Determine the (X, Y) coordinate at the center of the cell enclosing the given text.  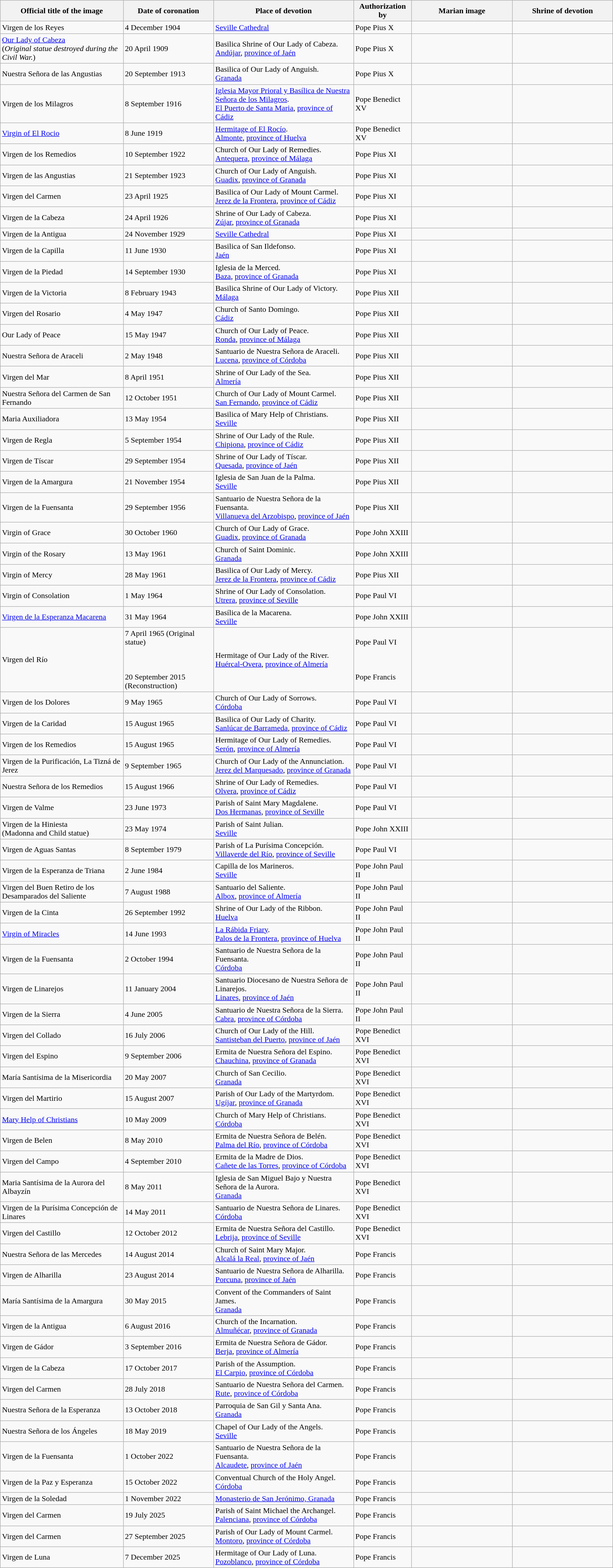
Virgen de Belen (62, 1141)
Virgen de la Victoria (62, 293)
Parish of Our Lady of Mount Carmel.Montoro, province of Córdoba (284, 1536)
3 September 2016 (168, 1347)
Shrine of Our Lady of the Ribbon.Huelva (284, 912)
Ermita de la Madre de Dios.Cañete de las Torres, province of Córdoba (284, 1161)
María Santísima de la Misericordia (62, 1077)
Basilica of Our Lady of Mercy.Jerez de la Frontera, province of Cádiz (284, 574)
Virgen de la Purificación, La Tizná de Jerez (62, 766)
Church of Our Lady of Sorrows.Córdoba (284, 702)
Authorization by (383, 11)
Parish of La Purísima Concepción.Villaverde del Río, province of Seville (284, 850)
Virgen de Linarejos (62, 989)
Church of Our Lady of the Hill.Santisteban del Puerto, province of Jaén (284, 1035)
Virgen del Martirio (62, 1099)
19 July 2025 (168, 1515)
11 January 2004 (168, 989)
Iglesia de San Juan de la Palma.Seville (284, 482)
29 September 1956 (168, 507)
Santuario de Nuestra Señora del Carmen.Rute, province of Córdoba (284, 1389)
Church of Our Lady of Anguish.Guadix, province of Granada (284, 175)
13 May 1961 (168, 554)
Mary Help of Christians (62, 1119)
23 April 1925 (168, 196)
Basilica of Our Lady of Anguish.Granada (284, 74)
9 September 1965 (168, 766)
Virgen del Rosario (62, 314)
Virgen de Alharilla (62, 1275)
Santuario de Nuestra Señora de la Sierra.Cabra, province of Córdoba (284, 1014)
14 August 2014 (168, 1254)
Shrine of Our Lady of the Rule.Chipiona, province of Cádiz (284, 440)
Nuestra Señora del Carmen de San Fernando (62, 398)
Shrine of Our Lady of Consolation.Utrera, province of Seville (284, 596)
Convent of the Commanders of Saint James.Granada (284, 1300)
7 December 2025 (168, 1557)
28 July 2018 (168, 1389)
Church of the Incarnation.Almuñécar, province of Granada (284, 1326)
Virgen de la Caridad (62, 724)
Virgen de la Hiniesta (Madonna and Child statue) (62, 828)
Virgen de la Esperanza Macarena (62, 616)
5 September 1954 (168, 440)
Nuestra Señora de las Mercedes (62, 1254)
Marian image (462, 11)
14 September 1930 (168, 271)
Church of Our Lady of Mount Carmel.San Fernando, province of Cádiz (284, 398)
Virgen de los Dolores (62, 702)
6 August 2016 (168, 1326)
Virgen del Campo (62, 1161)
Iglesia de San Miguel Bajo y Nuestra Señora de la Aurora.Granada (284, 1187)
Ermita de Nuestra Señora del Espino.Chauchina, province of Granada (284, 1057)
Virgen de la Piedad (62, 271)
Virgin of Miracles (62, 934)
16 July 2006 (168, 1035)
Conventual Church of the Holy Angel.Córdoba (284, 1482)
Shrine of Our Lady of Cabeza.Zújar, province of Granada (284, 217)
Hermitage of Our Lady of the River.Huércal-Overa, province of Almería (284, 660)
Virgen de Valme (62, 808)
Church of San Cecilio.Granada (284, 1077)
Parish of Saint Mary Magdalene.Dos Hermanas, province of Seville (284, 808)
Ermita de Nuestra Señora de Gádor.Berja, province of Almería (284, 1347)
12 October 1951 (168, 398)
Place of devotion (284, 11)
8 September 1979 (168, 850)
1 October 2022 (168, 1457)
Santuario de Nuestra Señora de Linares.Córdoba (284, 1212)
1 November 2022 (168, 1499)
8 February 1943 (168, 293)
Hermitage of El Rocío.Almonte, province of Huelva (284, 133)
10 May 2009 (168, 1119)
7 August 1988 (168, 892)
13 May 1954 (168, 419)
24 November 1929 (168, 234)
Virgin of the Rosary (62, 554)
18 May 2019 (168, 1431)
8 May 2011 (168, 1187)
Nuestra Señora de la Esperanza (62, 1410)
17 October 2017 (168, 1368)
Our Lady of Peace (62, 335)
Basilica of Mary Help of Christians.Seville (284, 419)
Virgen de las Angustias (62, 175)
20 April 1909 (168, 48)
Virgen de la Cinta (62, 912)
Church of Saint Mary Major.Alcalá la Real, province of Jaén (284, 1254)
8 April 1951 (168, 377)
Nuestra Señora de las Angustias (62, 74)
14 May 2011 (168, 1212)
11 June 1930 (168, 251)
10 September 1922 (168, 154)
14 June 1993 (168, 934)
Parish of the Assumption.El Carpio, province of Córdoba (284, 1368)
Monasterio de San Jerónimo, Granada (284, 1499)
Virgen de la Soledad (62, 1499)
31 May 1964 (168, 616)
Virgin of Grace (62, 532)
4 May 1947 (168, 314)
Basílica de la Macarena.Seville (284, 616)
Santuario de Nuestra Señora de la Fuensanta.Villanueva del Arzobispo, province of Jaén (284, 507)
Virgen del Mar (62, 377)
Church of Our Lady of Grace.Guadix, province of Granada (284, 532)
Virgen del Castillo (62, 1233)
Basilica Shrine of Our Lady of Victory.Málaga (284, 293)
28 May 1961 (168, 574)
12 October 2012 (168, 1233)
Santuario de Nuestra Señora de la Fuensanta.Córdoba (284, 959)
23 August 2014 (168, 1275)
Virgen del Espino (62, 1057)
15 May 1947 (168, 335)
Church of Santo Domingo.Cádiz (284, 314)
30 May 2015 (168, 1300)
2 May 1948 (168, 356)
2 June 1984 (168, 870)
Virgen del Río (62, 660)
Virgen de la Esperanza de Triana (62, 870)
15 October 2022 (168, 1482)
Parroquia de San Gil y Santa Ana.Granada (284, 1410)
Virgin of Consolation (62, 596)
Virgen de la Sierra (62, 1014)
23 June 1973 (168, 808)
Santuario de Nuestra Señora de la Fuensanta.Alcaudete, province of Jaén (284, 1457)
Basilica of Our Lady of Mount Carmel. Jerez de la Frontera, province of Cádiz (284, 196)
9 May 1965 (168, 702)
Hermitage of Our Lady of Remedies.Serón, province of Almería (284, 744)
Virgen de los Reyes (62, 27)
Virgen de la Capilla (62, 251)
Church of Our Lady of Peace.Ronda, province of Málaga (284, 335)
Virgen de la Paz y Esperanza (62, 1482)
Nuestra Señora de Araceli (62, 356)
Church of Our Lady of the Annunciation.Jerez del Marquesado, province of Granada (284, 766)
Our Lady of Cabeza(Original statue destroyed during the Civil War.) (62, 48)
Santuario del Saliente.Albox, province of Almería (284, 892)
15 August 1966 (168, 786)
Basilica Shrine of Our Lady of Cabeza.Andújar, province of Jaén (284, 48)
Pope Paul VI Pope Francis (383, 660)
Virgen de Aguas Santas (62, 850)
Santuario de Nuestra Señora de Araceli.Lucena, province of Córdoba (284, 356)
29 September 1954 (168, 461)
María Santísima de la Amargura (62, 1300)
Virgen de la Amargura (62, 482)
Virgen de la Purísima Concepción de Linares (62, 1212)
Virgen de Luna (62, 1557)
Church of Saint Dominic.Granada (284, 554)
Virgin of Mercy (62, 574)
Shrine of Our Lady of Remedies.Olvera, province of Cádiz (284, 786)
Basilica of San Ildefonso. Jaén (284, 251)
9 September 2006 (168, 1057)
Virgen del Buen Retiro de los Desamparados del Saliente (62, 892)
13 October 2018 (168, 1410)
Capilla de los Marineros.Seville (284, 870)
Shrine of Our Lady of Tíscar.Quesada, province of Jaén (284, 461)
Santuario Diocesano de Nuestra Señora de Linarejos.Linares, province of Jaén (284, 989)
2 October 1994 (168, 959)
26 September 1992 (168, 912)
4 June 2005 (168, 1014)
Nuestra Señora de los Ángeles (62, 1431)
7 April 1965 (Original statue)20 September 2015 (Reconstruction) (168, 660)
Basilica of Our Lady of Charity.Sanlúcar de Barrameda, province of Cádiz (284, 724)
Virgen del Collado (62, 1035)
Virgen de los Milagros (62, 103)
Nuestra Señora de los Remedios (62, 786)
8 June 1919 (168, 133)
8 September 1916 (168, 103)
23 May 1974 (168, 828)
Parish of Saint Julian.Seville (284, 828)
1 May 1964 (168, 596)
Virgen de Regla (62, 440)
Shrine of Our Lady of the Sea.Almería (284, 377)
Ermita de Nuestra Señora de Belén.Palma del Río, province of Córdoba (284, 1141)
Date of coronation (168, 11)
30 October 1960 (168, 532)
8 May 2010 (168, 1141)
27 September 2025 (168, 1536)
Church of Our Lady of Remedies.Antequera, province of Málaga (284, 154)
Santuario de Nuestra Señora de Alharilla.Porcuna, province of Jaén (284, 1275)
Virgin of El Rocio (62, 133)
4 December 1904 (168, 27)
Virgen de Gádor (62, 1347)
24 April 1926 (168, 217)
20 September 1913 (168, 74)
Parish of Saint Michael the Archangel.Palenciana, province of Córdoba (284, 1515)
Virgen de Tíscar (62, 461)
Iglesia de la Merced.Baza, province of Granada (284, 271)
Church of Mary Help of Christians.Córdoba (284, 1119)
Iglesia Mayor Prioral y Basílica de Nuestra Señora de los Milagros.El Puerto de Santa Maria, province of Cádiz (284, 103)
Maria Auxiliadora (62, 419)
Shrine of devotion (563, 11)
Maria Santísima de la Aurora del Albayzín (62, 1187)
15 August 2007 (168, 1099)
Official title of the image (62, 11)
20 May 2007 (168, 1077)
La Rábida Friary.Palos de la Frontera, province of Huelva (284, 934)
Hermitage of Our Lady of Luna.Pozoblanco, province of Córdoba (284, 1557)
Chapel of Our Lady of the Angels.Seville (284, 1431)
4 September 2010 (168, 1161)
21 November 1954 (168, 482)
21 September 1923 (168, 175)
Ermita de Nuestra Señora del Castillo.Lebrija, province of Seville (284, 1233)
Parish of Our Lady of the Martyrdom.Ugíjar, province of Granada (284, 1099)
